Extract the [X, Y] coordinate from the center of the cell holding the provided text.  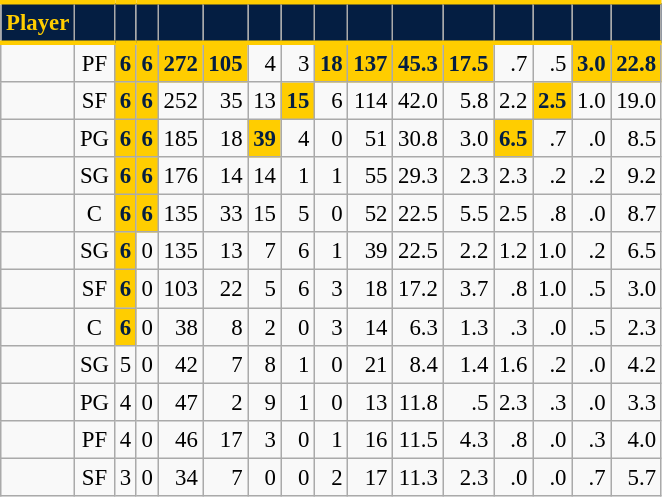
1.4 [468, 364]
45.3 [418, 62]
22 [226, 289]
4.0 [636, 439]
16 [370, 439]
185 [180, 139]
35 [226, 101]
42.0 [418, 101]
22.8 [636, 62]
Player [38, 22]
9.2 [636, 176]
105 [226, 62]
11.5 [418, 439]
33 [226, 214]
46 [180, 439]
103 [180, 289]
55 [370, 176]
19.0 [636, 101]
17.5 [468, 62]
4.3 [468, 439]
9 [264, 402]
42 [180, 364]
29.3 [418, 176]
252 [180, 101]
6.3 [418, 327]
3.7 [468, 289]
1.6 [514, 364]
8.5 [636, 139]
21 [370, 364]
176 [180, 176]
38 [180, 327]
5.8 [468, 101]
52 [370, 214]
17.2 [418, 289]
137 [370, 62]
1.3 [468, 327]
5.7 [636, 477]
11.3 [418, 477]
51 [370, 139]
8.7 [636, 214]
47 [180, 402]
272 [180, 62]
5.5 [468, 214]
1.2 [514, 251]
4.2 [636, 364]
11.8 [418, 402]
8.4 [418, 364]
34 [180, 477]
30.8 [418, 139]
114 [370, 101]
3.3 [636, 402]
